Locate the cell with the specified text and output its (X, Y) center coordinate. 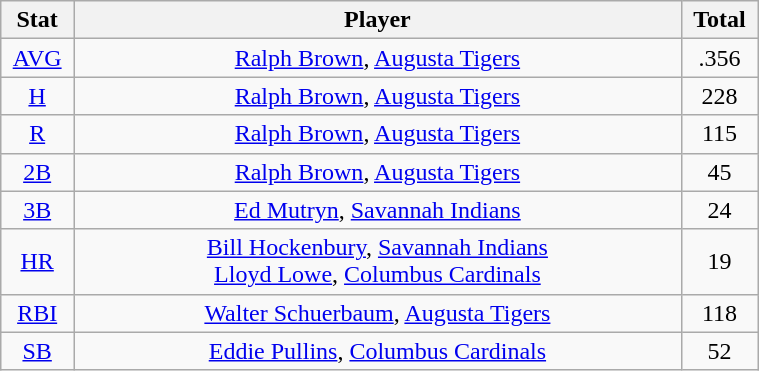
Ed Mutryn, Savannah Indians (378, 210)
H (38, 96)
115 (719, 134)
Total (719, 20)
.356 (719, 58)
Bill Hockenbury, Savannah Indians Lloyd Lowe, Columbus Cardinals (378, 262)
Player (378, 20)
2B (38, 172)
3B (38, 210)
Stat (38, 20)
RBI (38, 313)
Eddie Pullins, Columbus Cardinals (378, 351)
SB (38, 351)
118 (719, 313)
52 (719, 351)
228 (719, 96)
Walter Schuerbaum, Augusta Tigers (378, 313)
45 (719, 172)
AVG (38, 58)
24 (719, 210)
HR (38, 262)
R (38, 134)
19 (719, 262)
